Capture the cell that displays the provided text and extract its [x, y] central coordinate. 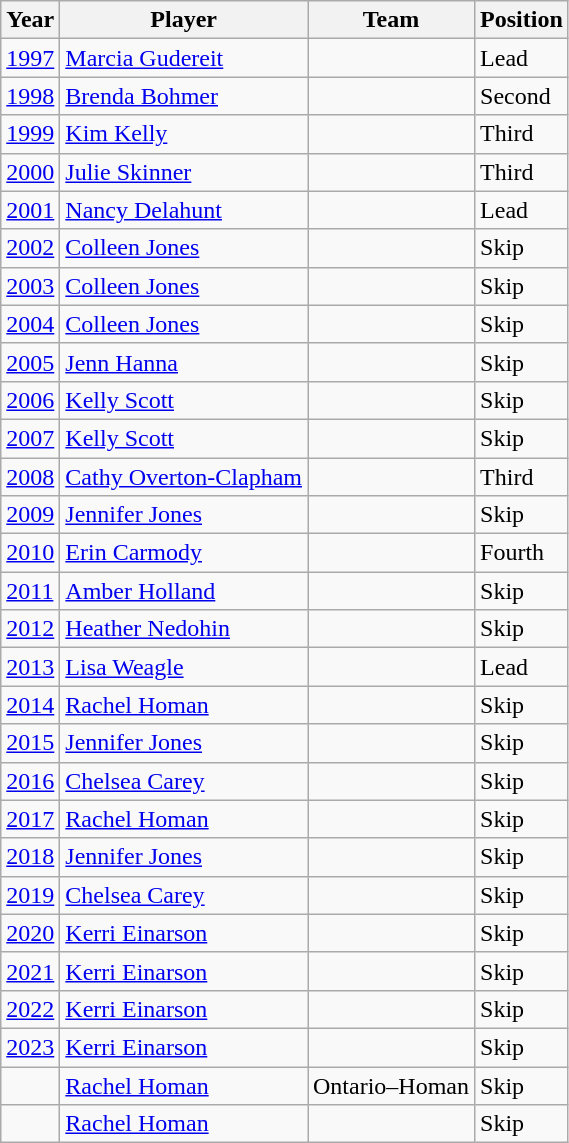
2023 [30, 1047]
Cathy Overton-Clapham [184, 477]
1999 [30, 134]
Marcia Gudereit [184, 58]
Jenn Hanna [184, 362]
Erin Carmody [184, 553]
Kim Kelly [184, 134]
2000 [30, 172]
Brenda Bohmer [184, 96]
2012 [30, 629]
2022 [30, 1009]
2007 [30, 438]
2010 [30, 553]
Player [184, 20]
2013 [30, 667]
2006 [30, 400]
Heather Nedohin [184, 629]
Position [522, 20]
2015 [30, 743]
2019 [30, 895]
2020 [30, 933]
2003 [30, 286]
2004 [30, 324]
2011 [30, 591]
2018 [30, 857]
Amber Holland [184, 591]
1998 [30, 96]
2008 [30, 477]
Ontario–Homan [392, 1085]
2005 [30, 362]
Lisa Weagle [184, 667]
Year [30, 20]
2009 [30, 515]
Second [522, 96]
Julie Skinner [184, 172]
2016 [30, 781]
Team [392, 20]
2014 [30, 705]
Fourth [522, 553]
2002 [30, 248]
2017 [30, 819]
1997 [30, 58]
2021 [30, 971]
Nancy Delahunt [184, 210]
2001 [30, 210]
